Determine the [X, Y] coordinate at the center of the cell enclosing the given text.  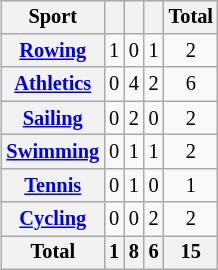
Sailing [54, 118]
Tennis [54, 185]
Swimming [54, 152]
15 [191, 253]
4 [134, 84]
8 [134, 253]
Rowing [54, 51]
Sport [54, 17]
Athletics [54, 84]
Cycling [54, 219]
